Identify which cell holds the provided text, then report its [X, Y] central coordinate. 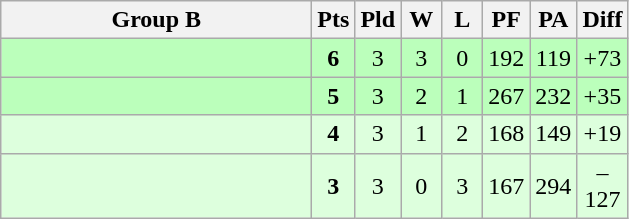
267 [506, 96]
149 [554, 134]
L [462, 20]
+73 [602, 58]
Pts [334, 20]
–127 [602, 186]
PF [506, 20]
Pld [378, 20]
W [422, 20]
168 [506, 134]
192 [506, 58]
Diff [602, 20]
5 [334, 96]
Group B [156, 20]
232 [554, 96]
4 [334, 134]
+35 [602, 96]
119 [554, 58]
+19 [602, 134]
PA [554, 20]
294 [554, 186]
6 [334, 58]
167 [506, 186]
